Determine the (X, Y) coordinate at the center of the cell enclosing the given text.  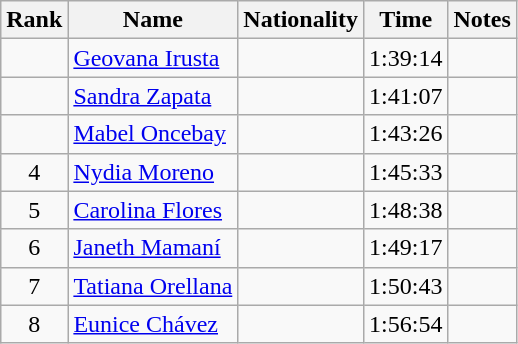
1:45:33 (406, 172)
Carolina Flores (153, 210)
Geovana Irusta (153, 58)
1:39:14 (406, 58)
Time (406, 20)
1:49:17 (406, 248)
Sandra Zapata (153, 96)
8 (34, 324)
Nationality (301, 20)
1:41:07 (406, 96)
1:48:38 (406, 210)
Nydia Moreno (153, 172)
7 (34, 286)
1:50:43 (406, 286)
4 (34, 172)
1:43:26 (406, 134)
1:56:54 (406, 324)
Name (153, 20)
Mabel Oncebay (153, 134)
Eunice Chávez (153, 324)
Rank (34, 20)
Tatiana Orellana (153, 286)
6 (34, 248)
5 (34, 210)
Janeth Mamaní (153, 248)
Notes (482, 20)
